Output the (X, Y) coordinate of the center of the cell containing the given text.  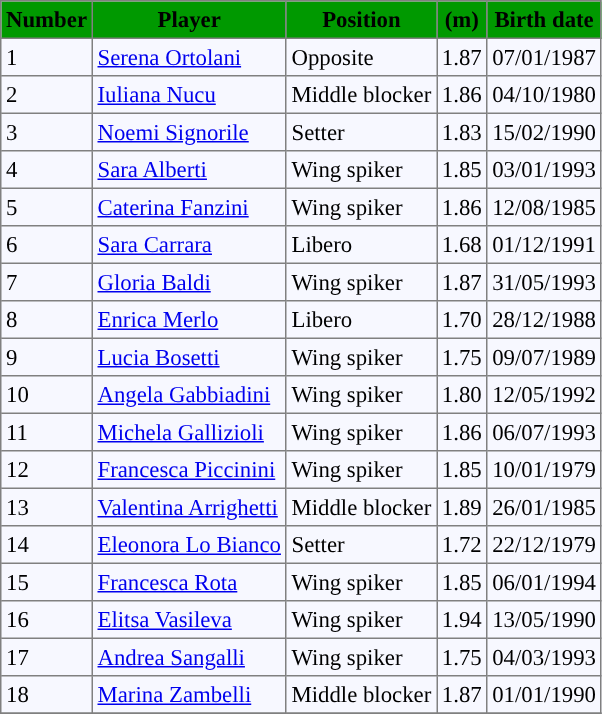
07/01/1987 (544, 57)
15 (47, 582)
Francesca Piccinini (189, 470)
16 (47, 620)
1 (47, 57)
Marina Zambelli (189, 695)
Eleonora Lo Bianco (189, 545)
03/01/1993 (544, 170)
06/07/1993 (544, 432)
Serena Ortolani (189, 57)
2 (47, 95)
01/01/1990 (544, 695)
9 (47, 357)
13 (47, 507)
Sara Alberti (189, 170)
Position (361, 20)
26/01/1985 (544, 507)
Number (47, 20)
Caterina Fanzini (189, 207)
Valentina Arrighetti (189, 507)
Sara Carrara (189, 245)
8 (47, 320)
Francesca Rota (189, 582)
04/03/1993 (544, 657)
10 (47, 395)
5 (47, 207)
1.94 (462, 620)
Birth date (544, 20)
Michela Gallizioli (189, 432)
01/12/1991 (544, 245)
Noemi Signorile (189, 132)
13/05/1990 (544, 620)
12/05/1992 (544, 395)
(m) (462, 20)
Iuliana Nucu (189, 95)
1.89 (462, 507)
09/07/1989 (544, 357)
4 (47, 170)
Gloria Baldi (189, 282)
1.80 (462, 395)
1.68 (462, 245)
11 (47, 432)
17 (47, 657)
Enrica Merlo (189, 320)
10/01/1979 (544, 470)
04/10/1980 (544, 95)
Opposite (361, 57)
12 (47, 470)
Player (189, 20)
18 (47, 695)
Elitsa Vasileva (189, 620)
6 (47, 245)
Angela Gabbiadini (189, 395)
14 (47, 545)
31/05/1993 (544, 282)
06/01/1994 (544, 582)
28/12/1988 (544, 320)
3 (47, 132)
1.83 (462, 132)
15/02/1990 (544, 132)
Lucia Bosetti (189, 357)
Andrea Sangalli (189, 657)
22/12/1979 (544, 545)
1.70 (462, 320)
12/08/1985 (544, 207)
7 (47, 282)
1.72 (462, 545)
